Find where the given text appears and provide that cell's center as [X, Y] coordinate. 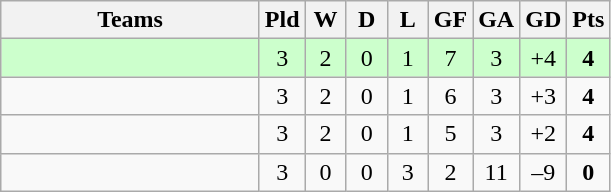
7 [450, 58]
GD [544, 20]
GF [450, 20]
GA [496, 20]
D [366, 20]
Teams [130, 20]
+3 [544, 96]
W [326, 20]
L [408, 20]
Pts [588, 20]
+4 [544, 58]
5 [450, 134]
+2 [544, 134]
–9 [544, 172]
11 [496, 172]
Pld [282, 20]
6 [450, 96]
